Search for the cell housing the specified text and yield its [X, Y] center coordinate. 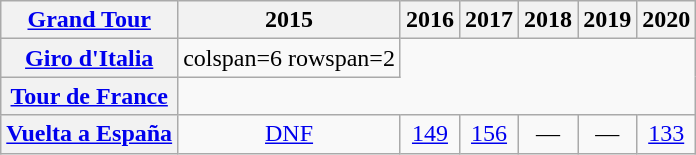
2018 [548, 20]
Giro d'Italia [90, 58]
2015 [290, 20]
149 [430, 134]
Tour de France [90, 96]
DNF [290, 134]
133 [666, 134]
Grand Tour [90, 20]
2020 [666, 20]
Vuelta a España [90, 134]
2019 [608, 20]
156 [488, 134]
colspan=6 rowspan=2 [290, 58]
2017 [488, 20]
2016 [430, 20]
